Return (x, y) of the center of cell containing provided text 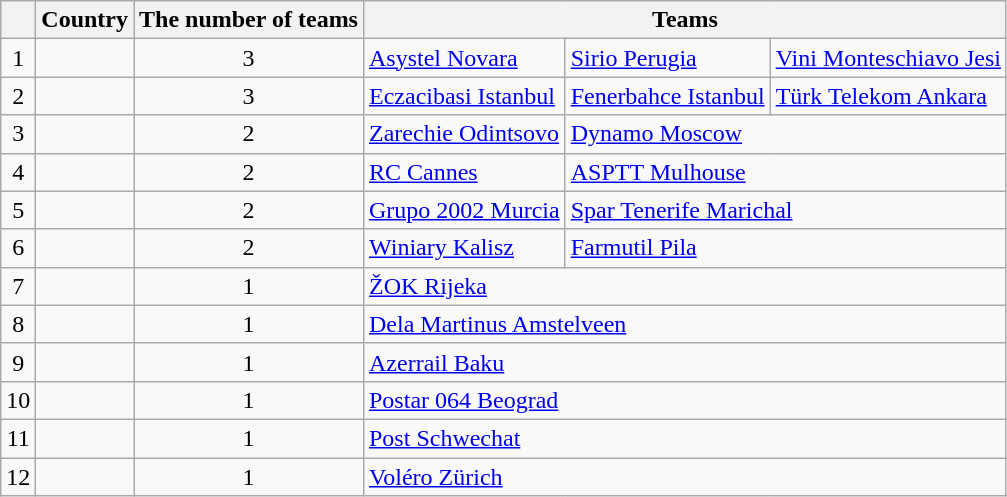
Azerrail Baku (684, 362)
Postar 064 Beograd (684, 400)
Eczacibasi Istanbul (464, 96)
Farmutil Pila (786, 248)
5 (18, 210)
Country (85, 20)
Dela Martinus Amstelveen (684, 324)
Spar Tenerife Marichal (786, 210)
ŽOK Rijeka (684, 286)
Asystel Novara (464, 58)
12 (18, 477)
Teams (684, 20)
7 (18, 286)
Grupo 2002 Murcia (464, 210)
10 (18, 400)
11 (18, 438)
Sirio Perugia (668, 58)
ASPTT Mulhouse (786, 172)
Vini Monteschiavo Jesi (888, 58)
Zarechie Odintsovo (464, 134)
8 (18, 324)
Voléro Zürich (684, 477)
RC Cannes (464, 172)
9 (18, 362)
The number of teams (249, 20)
4 (18, 172)
6 (18, 248)
Fenerbahce Istanbul (668, 96)
Winiary Kalisz (464, 248)
Dynamo Moscow (786, 134)
Türk Telekom Ankara (888, 96)
Post Schwechat (684, 438)
